Output the [X, Y] coordinate of the center of the cell containing the given text.  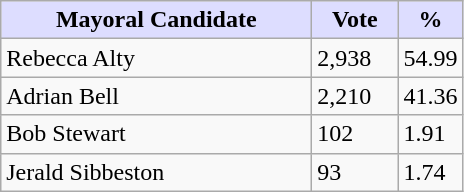
Vote [355, 20]
Jerald Sibbeston [156, 172]
54.99 [430, 58]
Mayoral Candidate [156, 20]
2,938 [355, 58]
41.36 [430, 96]
1.74 [430, 172]
1.91 [430, 134]
2,210 [355, 96]
102 [355, 134]
Rebecca Alty [156, 58]
% [430, 20]
Adrian Bell [156, 96]
Bob Stewart [156, 134]
93 [355, 172]
